Determine the (X, Y) coordinate at the center of the cell enclosing the given text.  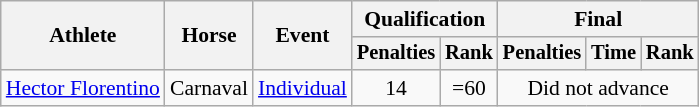
=60 (469, 88)
Hector Florentino (83, 88)
Athlete (83, 36)
Time (614, 54)
Qualification (425, 19)
Final (598, 19)
Carnaval (209, 88)
14 (396, 88)
Horse (209, 36)
Did not advance (598, 88)
Event (302, 36)
Individual (302, 88)
